Locate the cell with the specified text and output its [x, y] center coordinate. 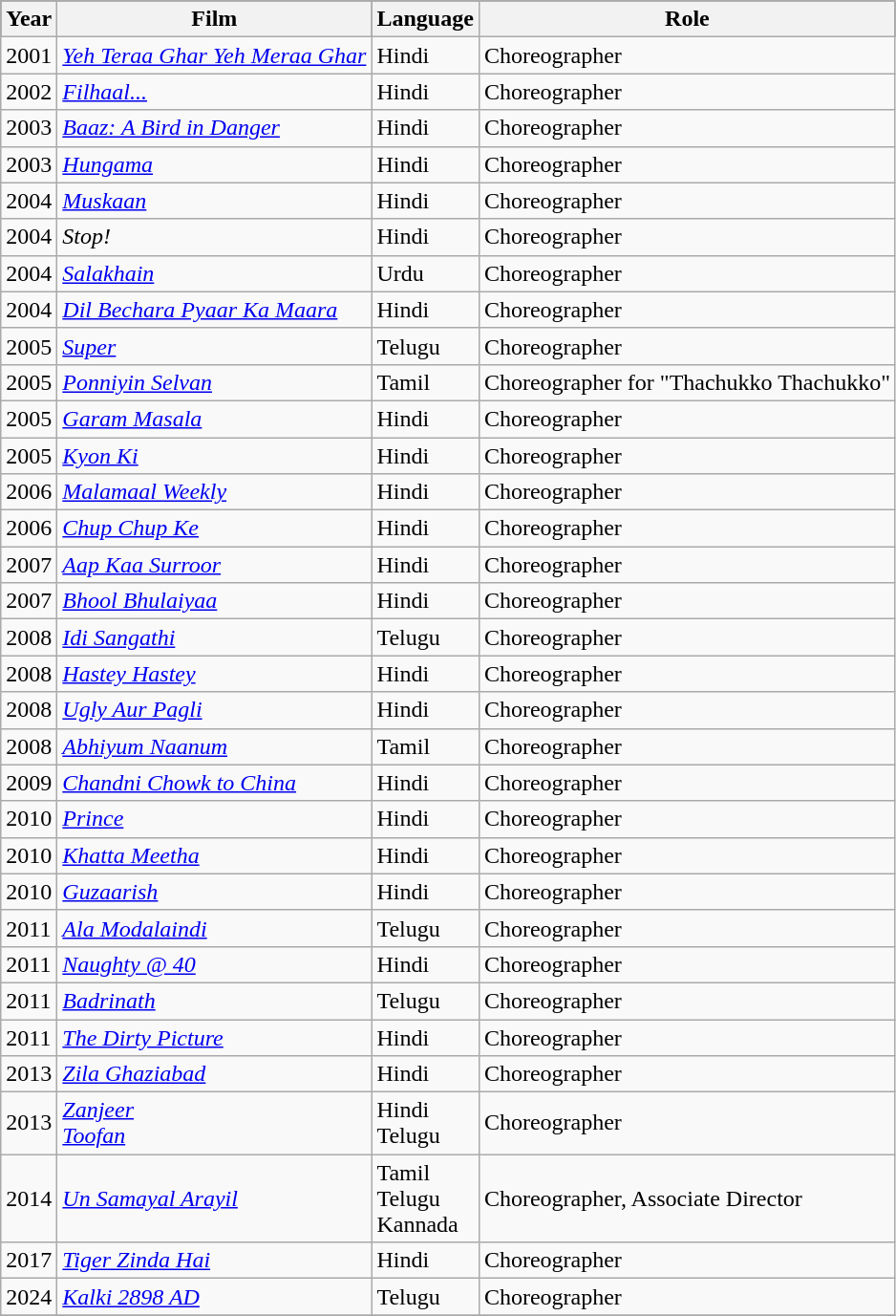
2001 [29, 55]
Naughty @ 40 [214, 964]
Zila Ghaziabad [214, 1074]
Urdu [425, 273]
Muskaan [214, 201]
Kalki 2898 AD [214, 1297]
Filhaal... [214, 92]
Language [425, 19]
Dil Bechara Pyaar Ka Maara [214, 310]
Role [687, 19]
Yeh Teraa Ghar Yeh Meraa Ghar [214, 55]
Chandni Chowk to China [214, 783]
Baaz: A Bird in Danger [214, 128]
Ponniyin Selvan [214, 382]
Malamaal Weekly [214, 492]
Film [214, 19]
The Dirty Picture [214, 1037]
Guzaarish [214, 892]
Prince [214, 819]
TamilTeluguKannada [425, 1198]
Tiger Zinda Hai [214, 1261]
Hastey Hastey [214, 674]
2024 [29, 1297]
Choreographer for "Thachukko Thachukko" [687, 382]
Khatta Meetha [214, 855]
HindiTelugu [425, 1124]
Choreographer, Associate Director [687, 1198]
Stop! [214, 237]
Idi Sangathi [214, 637]
2017 [29, 1261]
Bhool Bhulaiyaa [214, 601]
Salakhain [214, 273]
ZanjeerToofan [214, 1124]
Ugly Aur Pagli [214, 710]
2009 [29, 783]
Chup Chup Ke [214, 529]
Ala Modalaindi [214, 928]
Badrinath [214, 1001]
Garam Masala [214, 419]
Un Samayal Arayil [214, 1198]
Abhiyum Naanum [214, 746]
2002 [29, 92]
Hungama [214, 164]
2014 [29, 1198]
Aap Kaa Surroor [214, 565]
Year [29, 19]
Super [214, 346]
Kyon Ki [214, 456]
